Search for the cell housing the specified text and yield its [x, y] center coordinate. 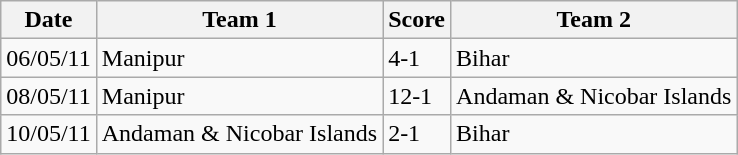
Team 2 [594, 20]
4-1 [417, 58]
2-1 [417, 134]
Team 1 [239, 20]
08/05/11 [49, 96]
Date [49, 20]
12-1 [417, 96]
06/05/11 [49, 58]
10/05/11 [49, 134]
Score [417, 20]
